Determine the [x, y] coordinate at the center of the cell enclosing the given text.  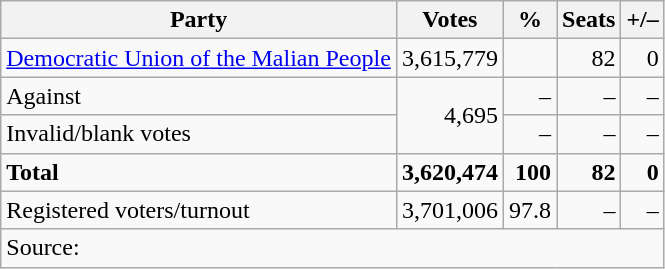
Party [199, 20]
97.8 [530, 210]
3,615,779 [450, 58]
4,695 [450, 115]
+/– [642, 20]
Votes [450, 20]
Democratic Union of the Malian People [199, 58]
3,620,474 [450, 172]
Registered voters/turnout [199, 210]
Seats [588, 20]
100 [530, 172]
% [530, 20]
Against [199, 96]
Total [199, 172]
Invalid/blank votes [199, 134]
Source: [333, 248]
3,701,006 [450, 210]
